Locate the cell with the specified text and output its (X, Y) center coordinate. 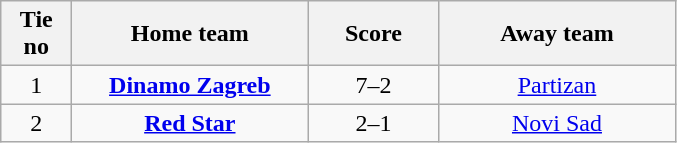
7–2 (374, 85)
Tie no (36, 34)
2–1 (374, 123)
Away team (557, 34)
Novi Sad (557, 123)
Score (374, 34)
Partizan (557, 85)
Red Star (190, 123)
1 (36, 85)
Home team (190, 34)
Dinamo Zagreb (190, 85)
2 (36, 123)
